For the text-containing cell, return its midpoint in (x, y) coordinate format. 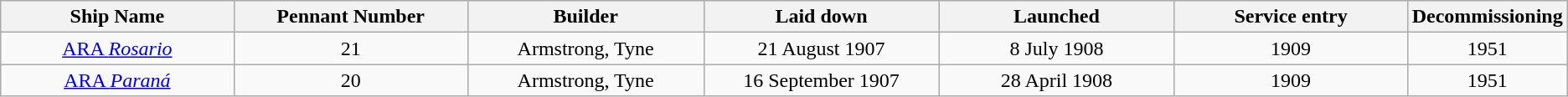
21 (350, 48)
Pennant Number (350, 17)
Launched (1057, 17)
Service entry (1291, 17)
Ship Name (117, 17)
ARA Paraná (117, 80)
21 August 1907 (821, 48)
ARA Rosario (117, 48)
Laid down (821, 17)
28 April 1908 (1057, 80)
Builder (585, 17)
16 September 1907 (821, 80)
Decommissioning (1488, 17)
8 July 1908 (1057, 48)
20 (350, 80)
